Pinpoint the cell where the given text exists, returning its [x, y] midpoint coordinate. 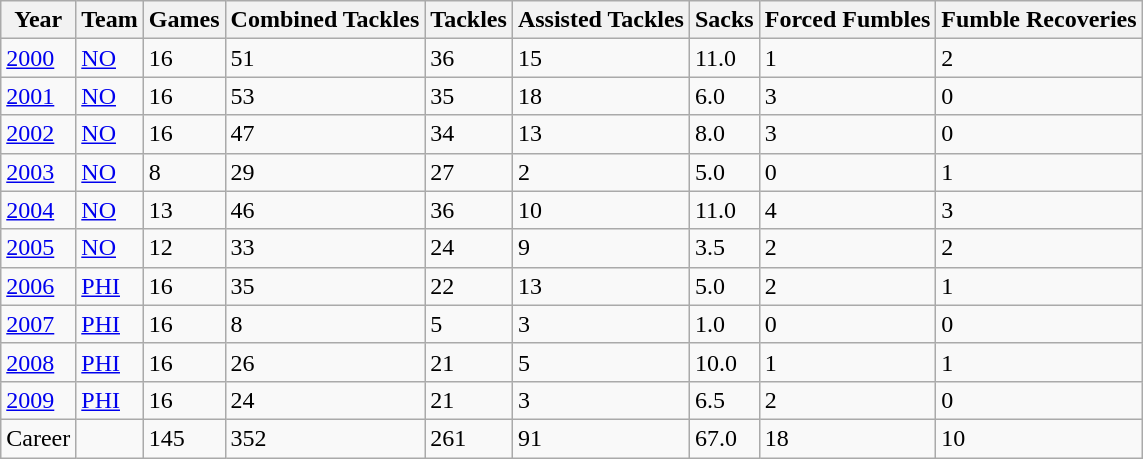
352 [325, 438]
15 [600, 58]
Assisted Tackles [600, 20]
22 [469, 286]
2006 [38, 286]
3.5 [724, 248]
4 [848, 210]
Games [184, 20]
2005 [38, 248]
Year [38, 20]
145 [184, 438]
46 [325, 210]
Sacks [724, 20]
10.0 [724, 362]
34 [469, 134]
53 [325, 96]
47 [325, 134]
67.0 [724, 438]
Forced Fumbles [848, 20]
2003 [38, 172]
8.0 [724, 134]
2007 [38, 324]
33 [325, 248]
2008 [38, 362]
2002 [38, 134]
261 [469, 438]
12 [184, 248]
6.0 [724, 96]
9 [600, 248]
2000 [38, 58]
26 [325, 362]
2009 [38, 400]
29 [325, 172]
2004 [38, 210]
2001 [38, 96]
1.0 [724, 324]
6.5 [724, 400]
51 [325, 58]
Combined Tackles [325, 20]
Team [110, 20]
Career [38, 438]
91 [600, 438]
Fumble Recoveries [1039, 20]
Tackles [469, 20]
27 [469, 172]
